Capture the cell that displays the provided text and extract its [X, Y] central coordinate. 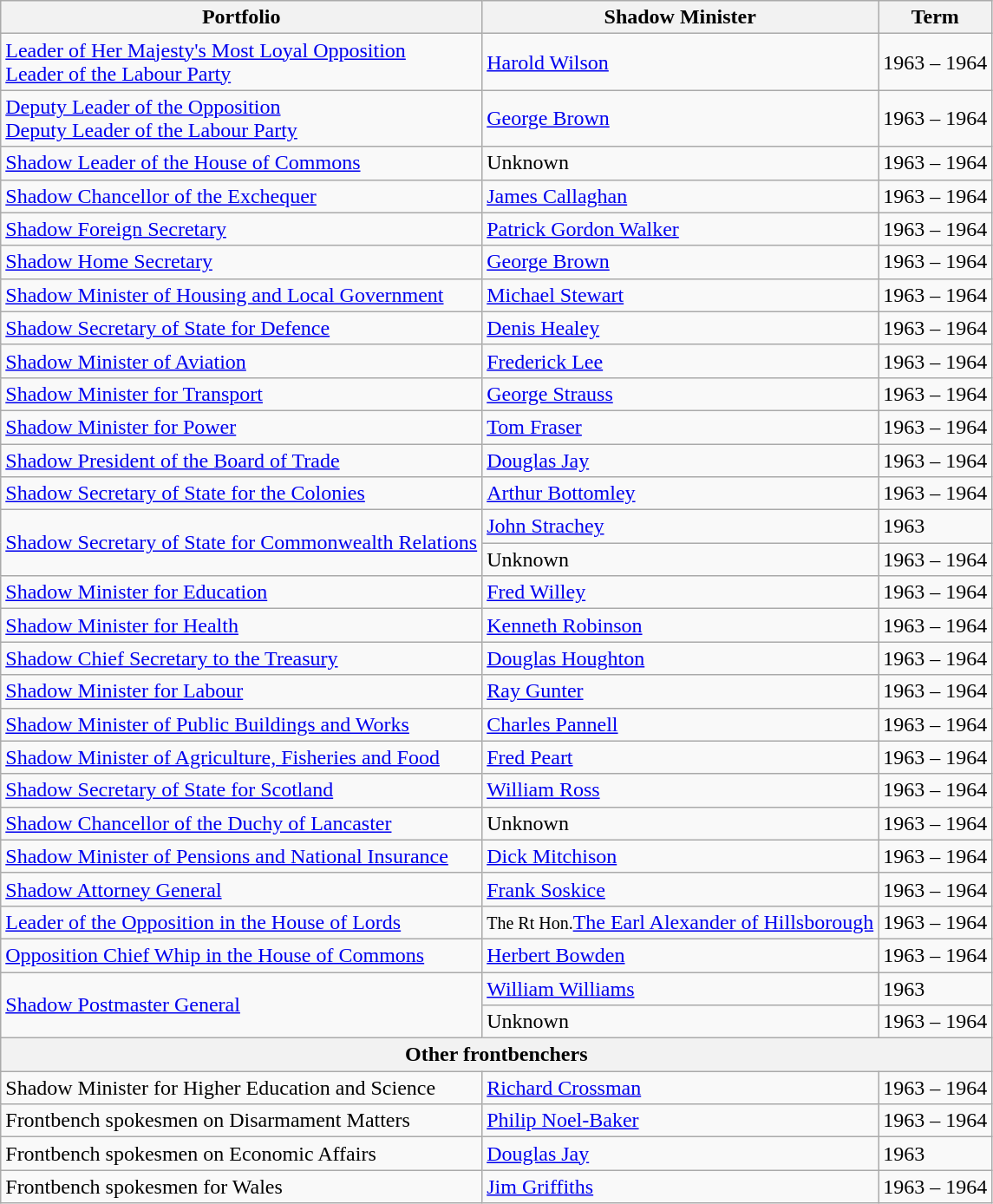
Tom Fraser [680, 427]
Shadow Chief Secretary to the Treasury [241, 658]
Shadow President of the Board of Trade [241, 461]
Ray Gunter [680, 691]
Shadow Leader of the House of Commons [241, 163]
Patrick Gordon Walker [680, 229]
Shadow Chancellor of the Exchequer [241, 196]
Frank Soskice [680, 889]
Shadow Minister of Aviation [241, 361]
Shadow Minister for Labour [241, 691]
William Williams [680, 988]
Shadow Minister for Higher Education and Science [241, 1088]
Shadow Secretary of State for Scotland [241, 790]
Shadow Secretary of State for Commonwealth Relations [241, 543]
Denis Healey [680, 328]
Frontbench spokesmen for Wales [241, 1187]
Shadow Foreign Secretary [241, 229]
Harold Wilson [680, 62]
Deputy Leader of the OppositionDeputy Leader of the Labour Party [241, 118]
Term [935, 17]
Philip Noel-Baker [680, 1121]
Fred Willey [680, 592]
George Strauss [680, 394]
Frontbench spokesmen on Disarmament Matters [241, 1121]
Kenneth Robinson [680, 625]
The Rt Hon.The Earl Alexander of Hillsborough [680, 922]
Shadow Chancellor of the Duchy of Lancaster [241, 823]
Dick Mitchison [680, 856]
Leader of Her Majesty's Most Loyal OppositionLeader of the Labour Party [241, 62]
William Ross [680, 790]
Shadow Minister of Public Buildings and Works [241, 724]
Michael Stewart [680, 295]
Shadow Minister of Agriculture, Fisheries and Food [241, 757]
Opposition Chief Whip in the House of Commons [241, 955]
Shadow Secretary of State for Defence [241, 328]
Shadow Secretary of State for the Colonies [241, 494]
Shadow Minister of Pensions and National Insurance [241, 856]
Douglas Houghton [680, 658]
Shadow Minister for Education [241, 592]
Shadow Minister for Power [241, 427]
Herbert Bowden [680, 955]
Leader of the Opposition in the House of Lords [241, 922]
Jim Griffiths [680, 1187]
Frederick Lee [680, 361]
Charles Pannell [680, 724]
Shadow Minister of Housing and Local Government [241, 295]
Shadow Minister [680, 17]
Other frontbenchers [496, 1055]
Arthur Bottomley [680, 494]
Frontbench spokesmen on Economic Affairs [241, 1154]
Richard Crossman [680, 1088]
Shadow Minister for Health [241, 625]
Shadow Postmaster General [241, 1004]
Portfolio [241, 17]
Shadow Attorney General [241, 889]
Fred Peart [680, 757]
John Strachey [680, 527]
Shadow Minister for Transport [241, 394]
James Callaghan [680, 196]
Shadow Home Secretary [241, 262]
